Output the (X, Y) coordinate of the center of the cell containing the given text.  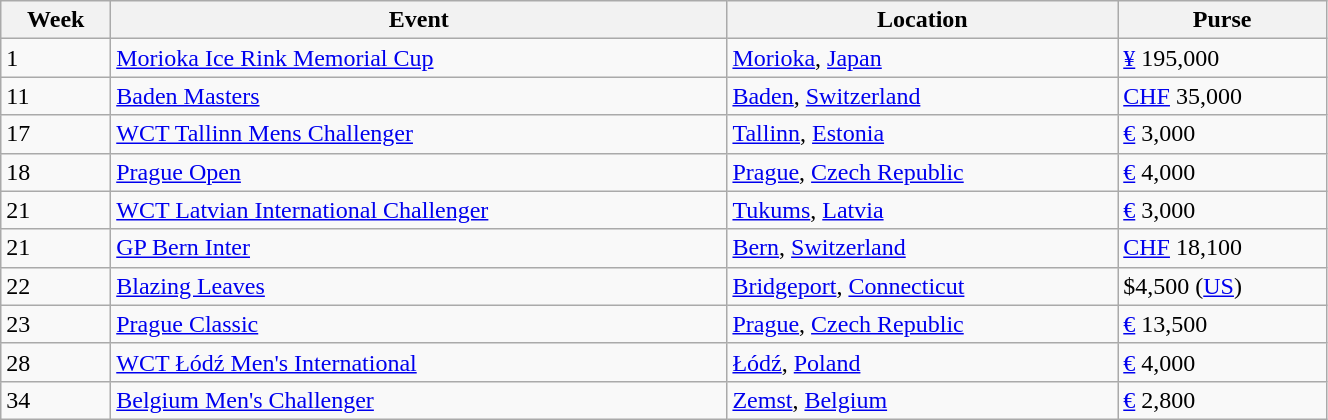
22 (56, 286)
GP Bern Inter (419, 248)
1 (56, 58)
Event (419, 20)
Week (56, 20)
Bridgeport, Connecticut (922, 286)
23 (56, 324)
11 (56, 96)
34 (56, 400)
Baden Masters (419, 96)
Zemst, Belgium (922, 400)
17 (56, 134)
WCT Latvian International Challenger (419, 210)
WCT Łódź Men's International (419, 362)
Bern, Switzerland (922, 248)
WCT Tallinn Mens Challenger (419, 134)
Prague Classic (419, 324)
Baden, Switzerland (922, 96)
Belgium Men's Challenger (419, 400)
Tallinn, Estonia (922, 134)
Łódź, Poland (922, 362)
CHF 35,000 (1222, 96)
Purse (1222, 20)
€ 13,500 (1222, 324)
Morioka, Japan (922, 58)
€ 2,800 (1222, 400)
$4,500 (US) (1222, 286)
CHF 18,100 (1222, 248)
18 (56, 172)
Location (922, 20)
¥ 195,000 (1222, 58)
Prague Open (419, 172)
Blazing Leaves (419, 286)
28 (56, 362)
Morioka Ice Rink Memorial Cup (419, 58)
Tukums, Latvia (922, 210)
